Identify which cell holds the provided text, then report its [x, y] central coordinate. 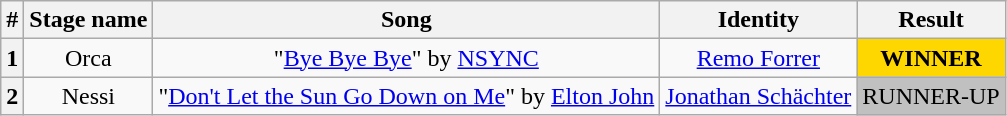
Nessi [88, 96]
Result [931, 20]
"Bye Bye Bye" by NSYNC [406, 58]
Identity [758, 20]
WINNER [931, 58]
2 [12, 96]
Song [406, 20]
Stage name [88, 20]
"Don't Let the Sun Go Down on Me" by Elton John [406, 96]
Remo Forrer [758, 58]
# [12, 20]
RUNNER-UP [931, 96]
Jonathan Schächter [758, 96]
1 [12, 58]
Orca [88, 58]
